Provide the (x, y) coordinate of the cell's center where the given text is located.  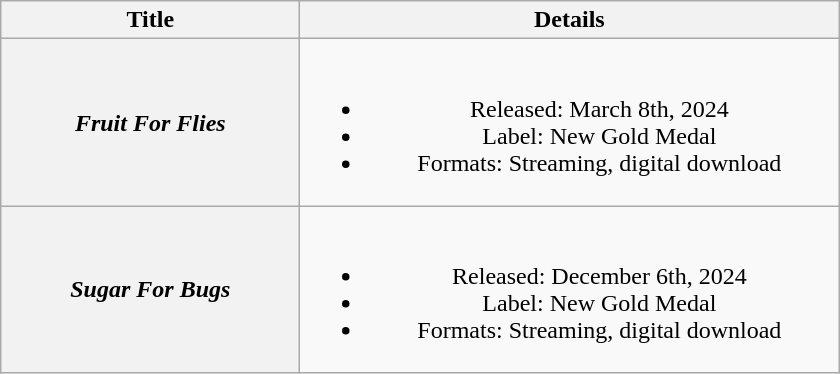
Sugar For Bugs (150, 290)
Released: December 6th, 2024Label: New Gold MedalFormats: Streaming, digital download (570, 290)
Title (150, 20)
Released: March 8th, 2024Label: New Gold MedalFormats: Streaming, digital download (570, 122)
Fruit For Flies (150, 122)
Details (570, 20)
